Identify which cell holds the provided text, then report its [x, y] central coordinate. 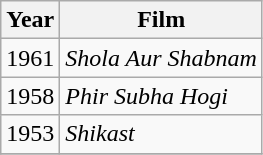
1953 [30, 134]
Shikast [162, 134]
1958 [30, 96]
Year [30, 20]
Phir Subha Hogi [162, 96]
Film [162, 20]
Shola Aur Shabnam [162, 58]
1961 [30, 58]
